Output the [x, y] coordinate of the center of the cell containing the given text.  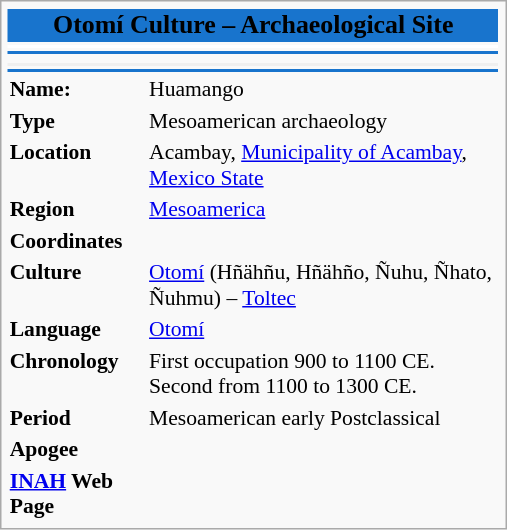
INAH Web Page [76, 493]
Mesoamerica [324, 209]
Huamango [324, 89]
Mesoamerican early Postclassical [324, 417]
Language [76, 329]
Acambay, Municipality of Acambay, Mexico State [324, 165]
Otomí [324, 329]
Coordinates [76, 240]
Name: [76, 89]
Otomí Culture – Archaeological Site [253, 26]
Location [76, 165]
Chronology [76, 373]
Culture [76, 285]
Type [76, 120]
Otomí (Hñähñu, Hñähño, Ñuhu, Ñhato, Ñuhmu) – Toltec [324, 285]
First occupation 900 to 1100 CE. Second from 1100 to 1300 CE. [324, 373]
Period [76, 417]
Mesoamerican archaeology [324, 120]
Apogee [76, 449]
Region [76, 209]
